Scan for the cell matching the given text and deliver its [x, y] coordinate at center. 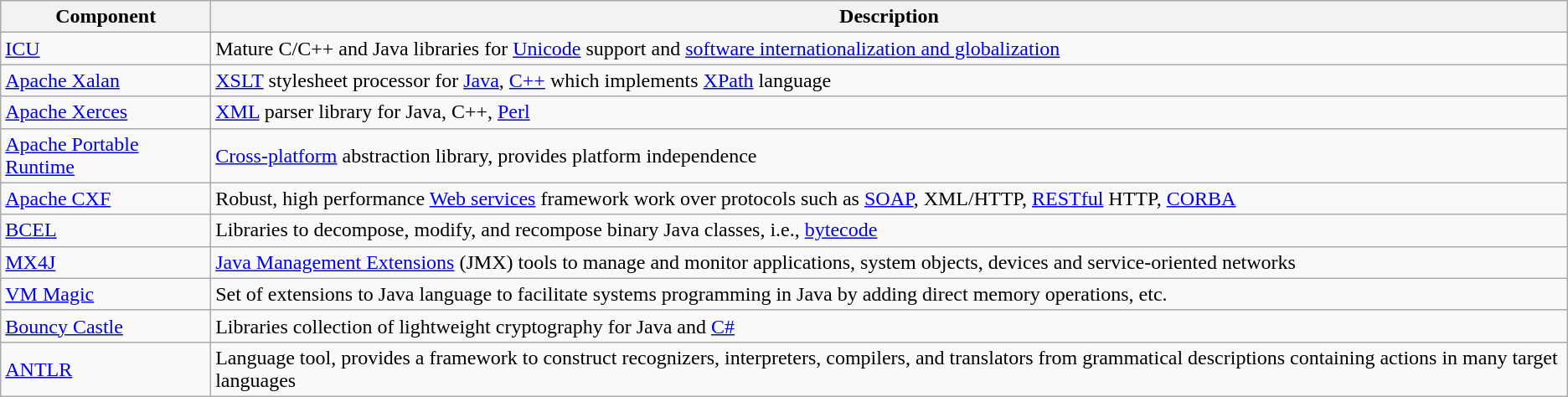
Set of extensions to Java language to facilitate systems programming in Java by adding direct memory operations, etc. [890, 294]
Component [106, 17]
BCEL [106, 230]
Robust, high performance Web services framework work over protocols such as SOAP, XML/HTTP, RESTful HTTP, CORBA [890, 198]
Mature C/C++ and Java libraries for Unicode support and software internationalization and globalization [890, 49]
Description [890, 17]
XML parser library for Java, C++, Perl [890, 112]
Bouncy Castle [106, 326]
XSLT stylesheet processor for Java, C++ which implements XPath language [890, 80]
ICU [106, 49]
MX4J [106, 262]
Apache Xerces [106, 112]
Apache Xalan [106, 80]
ANTLR [106, 369]
Apache CXF [106, 198]
Apache Portable Runtime [106, 156]
Libraries to decompose, modify, and recompose binary Java classes, i.e., bytecode [890, 230]
VM Magic [106, 294]
Libraries collection of lightweight cryptography for Java and C# [890, 326]
Cross-platform abstraction library, provides platform independence [890, 156]
Java Management Extensions (JMX) tools to manage and monitor applications, system objects, devices and service-oriented networks [890, 262]
